Provide the [X, Y] coordinate of the cell's center where the given text is located.  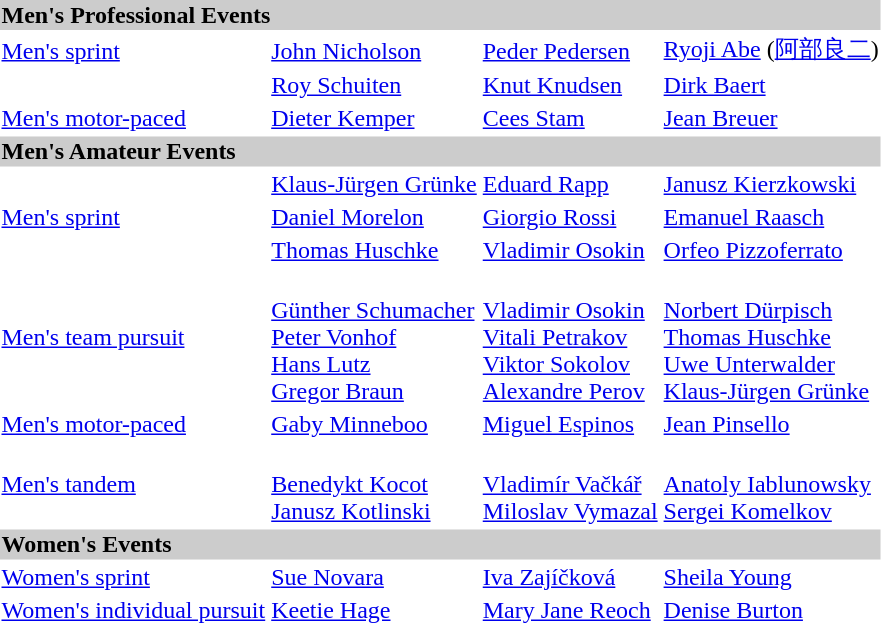
Men's team pursuit [134, 337]
Giorgio Rossi [570, 217]
Dirk Baert [771, 85]
Women's sprint [134, 577]
Eduard Rapp [570, 185]
Knut Knudsen [570, 85]
Sheila Young [771, 577]
Daniel Morelon [374, 217]
Anatoly Iablunowsky Sergei Komelkov [771, 484]
John Nicholson [374, 50]
Vladimir Osokin [570, 251]
Peder Pedersen [570, 50]
Vladimír Vačkář Miloslav Vymazal [570, 484]
Sue Novara [374, 577]
Günther Schumacher Peter Vonhof Hans Lutz Gregor Braun [374, 337]
Gaby Minneboo [374, 425]
Men's tandem [134, 484]
Thomas Huschke [374, 251]
Vladimir Osokin Vitali Petrakov Viktor Sokolov Alexandre Perov [570, 337]
Janusz Kierzkowski [771, 185]
Cees Stam [570, 119]
Women's Events [440, 545]
Men's Amateur Events [440, 151]
Emanuel Raasch [771, 217]
Norbert Dürpisch Thomas Huschke Uwe Unterwalder Klaus-Jürgen Grünke [771, 337]
Klaus-Jürgen Grünke [374, 185]
Ryoji Abe (阿部良二) [771, 50]
Benedykt Kocot Janusz Kotlinski [374, 484]
Miguel Espinos [570, 425]
Jean Breuer [771, 119]
Iva Zajíčková [570, 577]
Jean Pinsello [771, 425]
Dieter Kemper [374, 119]
Orfeo Pizzoferrato [771, 251]
Roy Schuiten [374, 85]
Men's Professional Events [440, 15]
